Determine the (x, y) coordinate at the center of the cell enclosing the given text.  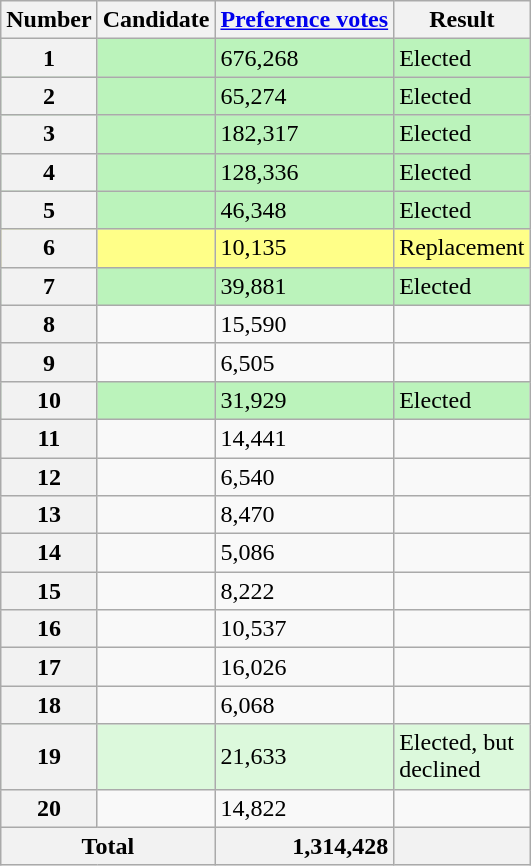
7 (49, 286)
10,537 (304, 629)
9 (49, 362)
Elected, butdeclined (462, 756)
15 (49, 591)
Preference votes (304, 20)
11 (49, 438)
Total (108, 846)
39,881 (304, 286)
46,348 (304, 210)
13 (49, 515)
14,822 (304, 808)
4 (49, 172)
6,540 (304, 477)
2 (49, 96)
19 (49, 756)
1,314,428 (304, 846)
10 (49, 400)
10,135 (304, 248)
Candidate (156, 20)
20 (49, 808)
Replacement (462, 248)
14 (49, 553)
18 (49, 705)
676,268 (304, 58)
31,929 (304, 400)
3 (49, 134)
1 (49, 58)
6,068 (304, 705)
15,590 (304, 324)
Number (49, 20)
182,317 (304, 134)
8,470 (304, 515)
16,026 (304, 667)
21,633 (304, 756)
16 (49, 629)
12 (49, 477)
8,222 (304, 591)
65,274 (304, 96)
Result (462, 20)
14,441 (304, 438)
128,336 (304, 172)
5 (49, 210)
17 (49, 667)
5,086 (304, 553)
6 (49, 248)
6,505 (304, 362)
8 (49, 324)
